Scan for the cell matching the given text and deliver its (x, y) coordinate at center. 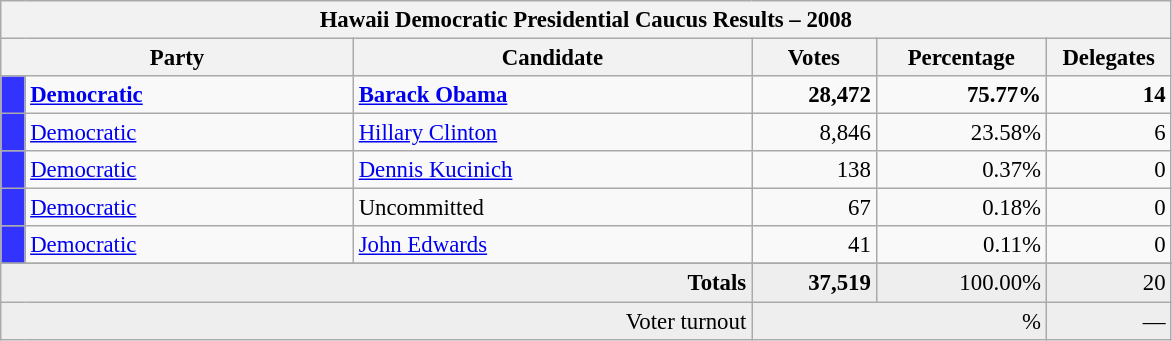
138 (814, 170)
23.58% (961, 133)
John Edwards (552, 245)
20 (1108, 283)
Percentage (961, 58)
8,846 (814, 133)
41 (814, 245)
Party (178, 58)
Hillary Clinton (552, 133)
Votes (814, 58)
Barack Obama (552, 95)
6 (1108, 133)
28,472 (814, 95)
% (900, 321)
0.11% (961, 245)
Hawaii Democratic Presidential Caucus Results – 2008 (586, 20)
67 (814, 208)
Delegates (1108, 58)
Dennis Kucinich (552, 170)
Uncommitted (552, 208)
Totals (376, 283)
37,519 (814, 283)
75.77% (961, 95)
0.18% (961, 208)
0.37% (961, 170)
Candidate (552, 58)
100.00% (961, 283)
14 (1108, 95)
Voter turnout (376, 321)
— (1108, 321)
